Find where the given text appears and provide that cell's center as [x, y] coordinate. 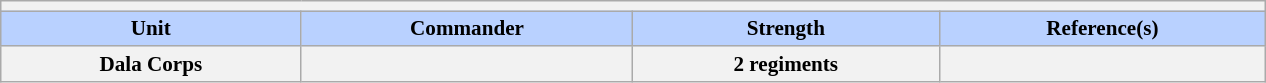
Dala Corps [150, 64]
2 regiments [786, 64]
Reference(s) [1102, 28]
Unit [150, 28]
Strength [786, 28]
Commander [466, 28]
